Determine the [X, Y] coordinate at the center of the cell enclosing the given text.  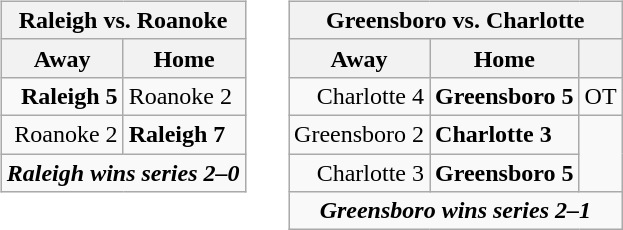
Charlotte 4 [360, 96]
OT [600, 96]
Raleigh 5 [62, 96]
Raleigh 7 [184, 134]
Raleigh vs. Roanoke [123, 20]
Raleigh wins series 2–0 [123, 173]
Greensboro vs. Charlotte [456, 20]
Greensboro 2 [360, 134]
Greensboro wins series 2–1 [456, 211]
